Return the [x, y] coordinate for the center point of the cell that contains the specified text.  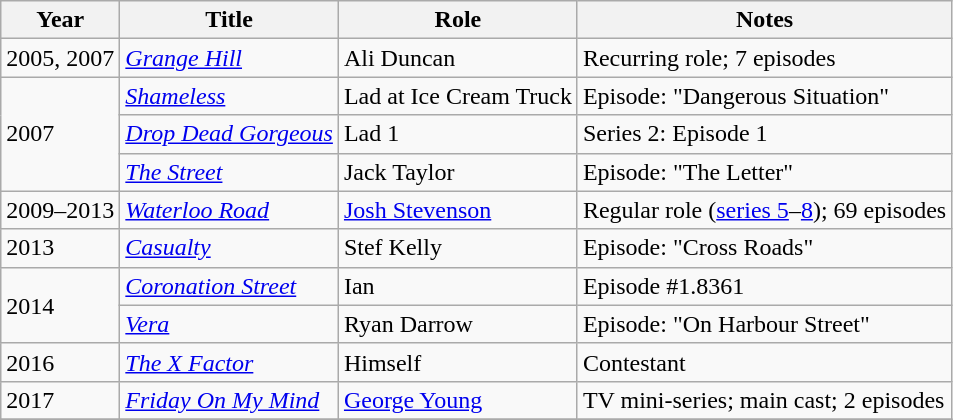
Recurring role; 7 episodes [764, 58]
Himself [458, 362]
Drop Dead Gorgeous [230, 134]
Episode #1.8361 [764, 286]
Jack Taylor [458, 172]
TV mini-series; main cast; 2 episodes [764, 400]
Contestant [764, 362]
Role [458, 20]
Friday On My Mind [230, 400]
Notes [764, 20]
2016 [60, 362]
Casualty [230, 248]
Year [60, 20]
Episode: "Dangerous Situation" [764, 96]
2009–2013 [60, 210]
Ian [458, 286]
Title [230, 20]
Stef Kelly [458, 248]
George Young [458, 400]
Lad at Ice Cream Truck [458, 96]
Josh Stevenson [458, 210]
Episode: "Cross Roads" [764, 248]
The X Factor [230, 362]
Grange Hill [230, 58]
2014 [60, 305]
Coronation Street [230, 286]
Episode: "The Letter" [764, 172]
Vera [230, 324]
2017 [60, 400]
Series 2: Episode 1 [764, 134]
Regular role (series 5–8); 69 episodes [764, 210]
Shameless [230, 96]
Episode: "On Harbour Street" [764, 324]
The Street [230, 172]
Waterloo Road [230, 210]
Lad 1 [458, 134]
2007 [60, 134]
2005, 2007 [60, 58]
Ryan Darrow [458, 324]
Ali Duncan [458, 58]
2013 [60, 248]
